Return the [x, y] coordinate for the center point of the cell that contains the specified text.  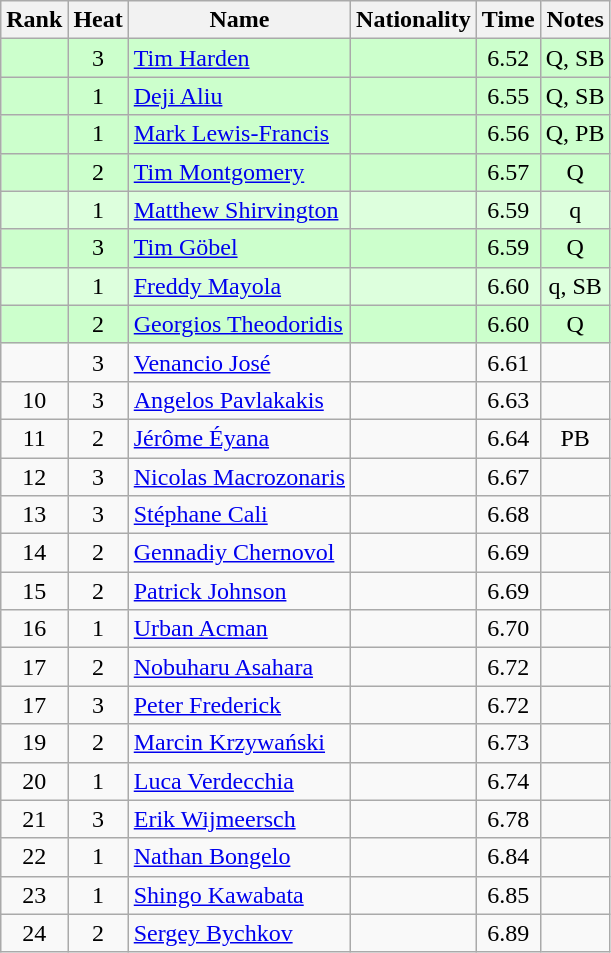
6.85 [508, 895]
Venancio José [239, 362]
6.78 [508, 819]
Notes [575, 20]
15 [34, 591]
6.89 [508, 933]
Rank [34, 20]
6.73 [508, 743]
Urban Acman [239, 629]
16 [34, 629]
6.68 [508, 515]
Matthew Shirvington [239, 210]
Nathan Bongelo [239, 857]
Erik Wijmeersch [239, 819]
Name [239, 20]
6.63 [508, 400]
11 [34, 438]
6.61 [508, 362]
6.67 [508, 477]
19 [34, 743]
Sergey Bychkov [239, 933]
Luca Verdecchia [239, 781]
23 [34, 895]
Deji Aliu [239, 96]
Tim Göbel [239, 248]
Freddy Mayola [239, 286]
10 [34, 400]
6.84 [508, 857]
Nobuharu Asahara [239, 667]
Gennadiy Chernovol [239, 553]
Heat [98, 20]
14 [34, 553]
Q, PB [575, 134]
6.74 [508, 781]
Stéphane Cali [239, 515]
12 [34, 477]
q [575, 210]
Tim Harden [239, 58]
Time [508, 20]
13 [34, 515]
Nicolas Macrozonaris [239, 477]
Tim Montgomery [239, 172]
Angelos Pavlakakis [239, 400]
PB [575, 438]
Shingo Kawabata [239, 895]
21 [34, 819]
Mark Lewis-Francis [239, 134]
6.57 [508, 172]
6.56 [508, 134]
6.70 [508, 629]
Georgios Theodoridis [239, 324]
Jérôme Éyana [239, 438]
6.64 [508, 438]
q, SB [575, 286]
6.55 [508, 96]
6.52 [508, 58]
22 [34, 857]
24 [34, 933]
Peter Frederick [239, 705]
Nationality [414, 20]
20 [34, 781]
Patrick Johnson [239, 591]
Marcin Krzywański [239, 743]
